For the text-containing cell, return its midpoint in (X, Y) coordinate format. 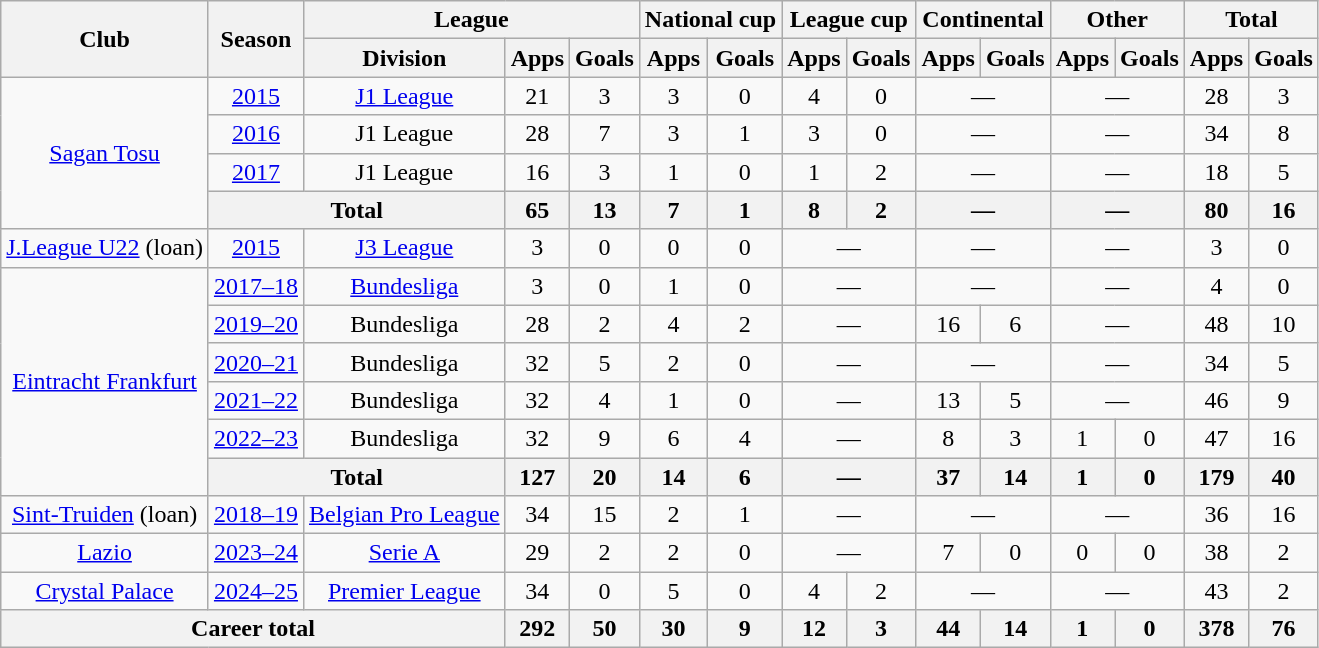
47 (1216, 438)
J.League U22 (loan) (105, 248)
21 (537, 96)
Belgian Pro League (404, 515)
Eintracht Frankfurt (105, 381)
2021–22 (256, 400)
2018–19 (256, 515)
292 (537, 629)
127 (537, 477)
36 (1216, 515)
2016 (256, 134)
Division (404, 58)
2019–20 (256, 324)
179 (1216, 477)
29 (537, 553)
48 (1216, 324)
Other (1117, 20)
2022–23 (256, 438)
League (471, 20)
76 (1284, 629)
Season (256, 39)
Premier League (404, 591)
Continental (983, 20)
Crystal Palace (105, 591)
44 (948, 629)
Sint-Truiden (loan) (105, 515)
46 (1216, 400)
League cup (849, 20)
30 (673, 629)
37 (948, 477)
12 (814, 629)
Club (105, 39)
2023–24 (256, 553)
40 (1284, 477)
43 (1216, 591)
2017 (256, 172)
50 (605, 629)
Lazio (105, 553)
38 (1216, 553)
18 (1216, 172)
15 (605, 515)
J3 League (404, 248)
2020–21 (256, 362)
Serie A (404, 553)
378 (1216, 629)
80 (1216, 210)
20 (605, 477)
2017–18 (256, 286)
65 (537, 210)
10 (1284, 324)
Career total (253, 629)
Sagan Tosu (105, 153)
National cup (710, 20)
2024–25 (256, 591)
